Detect which cell encompasses the target text, then output its [X, Y] center coordinate. 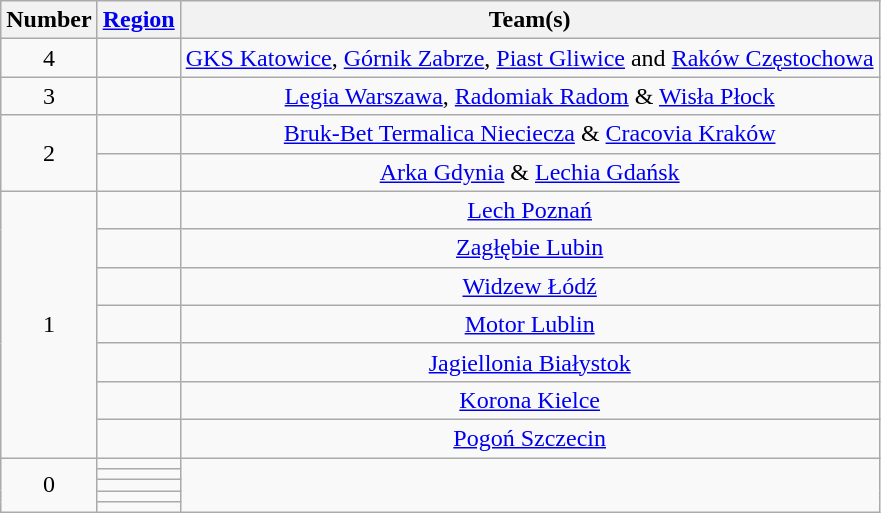
Zagłębie Lubin [530, 248]
4 [49, 58]
Legia Warszawa, Radomiak Radom & Wisła Płock [530, 96]
Widzew Łódź [530, 286]
Number [49, 20]
Jagiellonia Białystok [530, 362]
Team(s) [530, 20]
2 [49, 153]
0 [49, 486]
GKS Katowice, Górnik Zabrze, Piast Gliwice and Raków Częstochowa [530, 58]
Arka Gdynia & Lechia Gdańsk [530, 172]
Korona Kielce [530, 400]
Region [138, 20]
3 [49, 96]
Lech Poznań [530, 210]
Pogoń Szczecin [530, 438]
Motor Lublin [530, 324]
Bruk-Bet Termalica Nieciecza & Cracovia Kraków [530, 134]
1 [49, 324]
